Output the [x, y] coordinate of the center of the cell containing the given text.  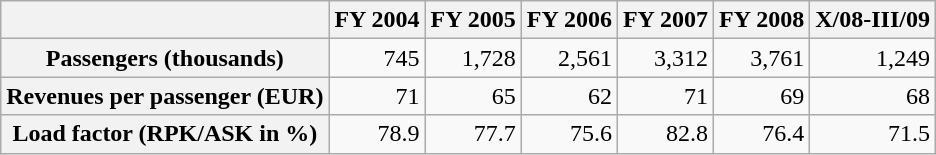
69 [762, 96]
Passengers (thousands) [165, 58]
1,728 [473, 58]
82.8 [665, 134]
2,561 [569, 58]
FY 2008 [762, 20]
76.4 [762, 134]
62 [569, 96]
745 [377, 58]
3,312 [665, 58]
Load factor (RPK/ASK in %) [165, 134]
Revenues per passenger (EUR) [165, 96]
X/08-III/09 [873, 20]
78.9 [377, 134]
FY 2005 [473, 20]
FY 2004 [377, 20]
65 [473, 96]
FY 2007 [665, 20]
1,249 [873, 58]
3,761 [762, 58]
71.5 [873, 134]
77.7 [473, 134]
68 [873, 96]
FY 2006 [569, 20]
75.6 [569, 134]
